Return (X, Y) of the center of cell containing provided text 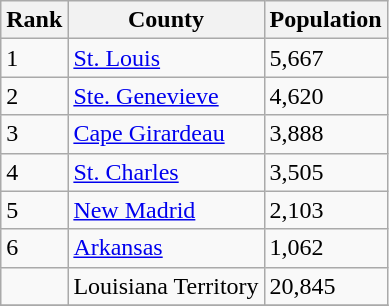
St. Louis (166, 58)
20,845 (326, 286)
3 (34, 134)
4,620 (326, 96)
5 (34, 210)
County (166, 20)
St. Charles (166, 172)
Ste. Genevieve (166, 96)
2 (34, 96)
2,103 (326, 210)
Cape Girardeau (166, 134)
1 (34, 58)
Rank (34, 20)
3,505 (326, 172)
Population (326, 20)
1,062 (326, 248)
Louisiana Territory (166, 286)
4 (34, 172)
3,888 (326, 134)
New Madrid (166, 210)
6 (34, 248)
5,667 (326, 58)
Arkansas (166, 248)
